Extract the [X, Y] coordinate from the center of the cell holding the provided text.  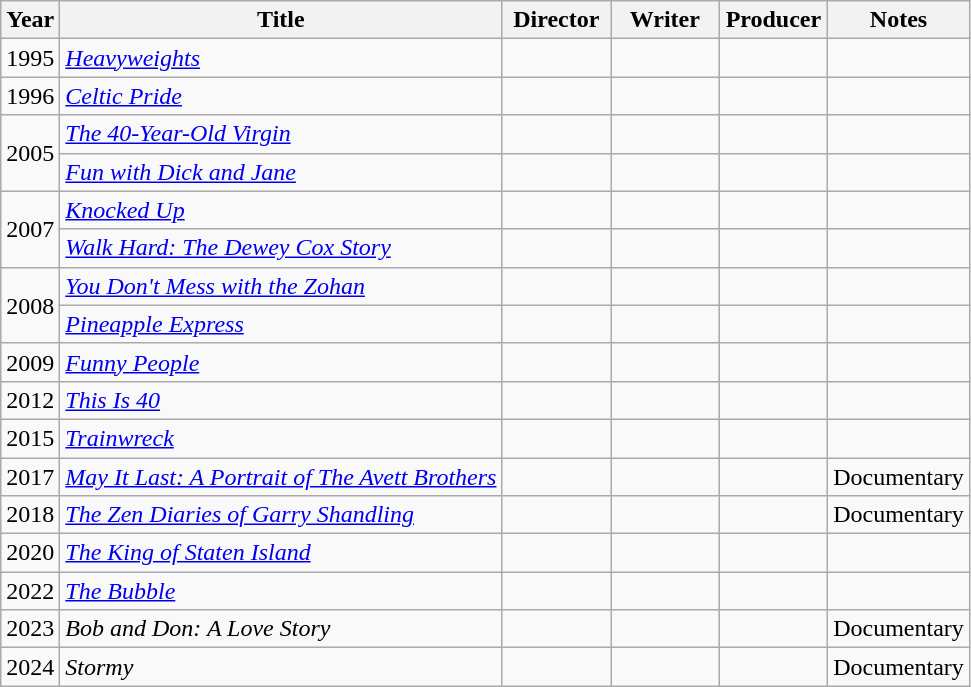
Writer [666, 20]
This Is 40 [281, 400]
May It Last: A Portrait of The Avett Brothers [281, 477]
Director [556, 20]
Bob and Don: A Love Story [281, 629]
Producer [774, 20]
Stormy [281, 667]
Notes [899, 20]
You Don't Mess with the Zohan [281, 286]
2017 [30, 477]
1996 [30, 96]
Year [30, 20]
2007 [30, 229]
2020 [30, 553]
Walk Hard: The Dewey Cox Story [281, 248]
2024 [30, 667]
2008 [30, 305]
1995 [30, 58]
2012 [30, 400]
2005 [30, 153]
Knocked Up [281, 210]
2022 [30, 591]
The Zen Diaries of Garry Shandling [281, 515]
The 40-Year-Old Virgin [281, 134]
Funny People [281, 362]
Fun with Dick and Jane [281, 172]
The Bubble [281, 591]
Celtic Pride [281, 96]
2018 [30, 515]
Trainwreck [281, 438]
Title [281, 20]
2023 [30, 629]
2009 [30, 362]
Heavyweights [281, 58]
The King of Staten Island [281, 553]
2015 [30, 438]
Pineapple Express [281, 324]
